Provide the (x, y) coordinate of the cell's center where the given text is located.  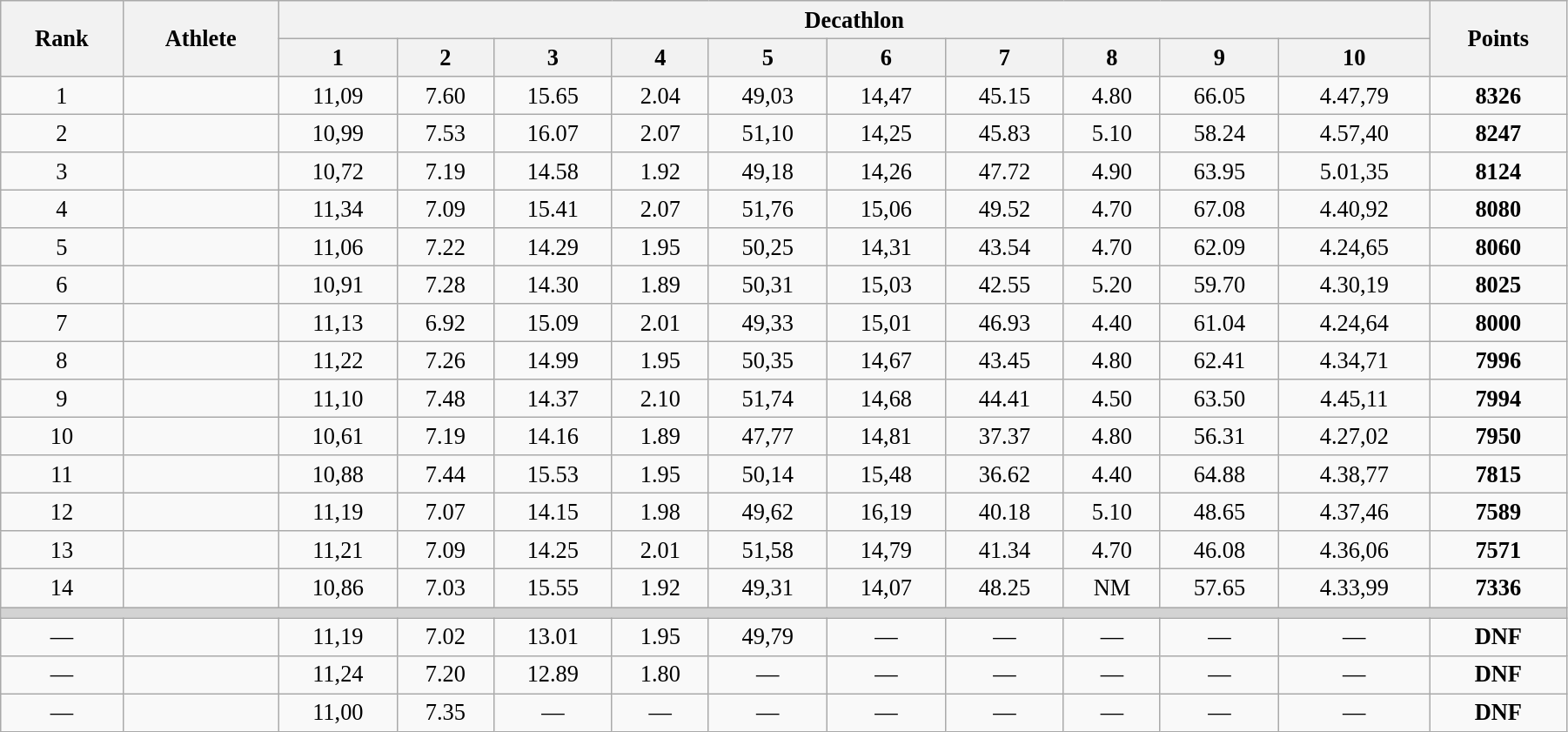
49,79 (767, 636)
5.01,35 (1354, 171)
14.16 (553, 436)
8080 (1498, 209)
63.50 (1219, 399)
4.24,65 (1354, 247)
7571 (1498, 550)
51,58 (767, 550)
4.27,02 (1354, 436)
48.65 (1219, 512)
7.02 (446, 636)
6.92 (446, 323)
7.48 (446, 399)
7.20 (446, 675)
14,81 (886, 436)
43.54 (1004, 247)
14.30 (553, 285)
4.57,40 (1354, 133)
11 (62, 474)
10,91 (338, 285)
11,00 (338, 712)
5.20 (1112, 285)
7.28 (446, 285)
10,72 (338, 171)
63.95 (1219, 171)
49,18 (767, 171)
7.26 (446, 360)
57.65 (1219, 588)
16.07 (553, 133)
50,14 (767, 474)
4.34,71 (1354, 360)
15.09 (553, 323)
36.62 (1004, 474)
42.55 (1004, 285)
43.45 (1004, 360)
62.09 (1219, 247)
46.93 (1004, 323)
7994 (1498, 399)
59.70 (1219, 285)
7.07 (446, 512)
7.22 (446, 247)
14,79 (886, 550)
4.45,11 (1354, 399)
14,07 (886, 588)
15,03 (886, 285)
Decathlon (854, 19)
11,24 (338, 675)
61.04 (1219, 323)
7589 (1498, 512)
8025 (1498, 285)
2.10 (660, 399)
1.80 (660, 675)
4.47,79 (1354, 95)
14.15 (553, 512)
10,86 (338, 588)
15.55 (553, 588)
45.83 (1004, 133)
44.41 (1004, 399)
4.33,99 (1354, 588)
8247 (1498, 133)
7336 (1498, 588)
14.25 (553, 550)
14,25 (886, 133)
Athlete (200, 38)
49,31 (767, 588)
7815 (1498, 474)
11,21 (338, 550)
50,31 (767, 285)
47.72 (1004, 171)
41.34 (1004, 550)
14,26 (886, 171)
14,67 (886, 360)
11,34 (338, 209)
40.18 (1004, 512)
49,33 (767, 323)
7.03 (446, 588)
11,10 (338, 399)
67.08 (1219, 209)
56.31 (1219, 436)
49,03 (767, 95)
14,47 (886, 95)
4.30,19 (1354, 285)
Rank (62, 38)
45.15 (1004, 95)
58.24 (1219, 133)
4.90 (1112, 171)
2.04 (660, 95)
37.37 (1004, 436)
8060 (1498, 247)
48.25 (1004, 588)
14,68 (886, 399)
11,13 (338, 323)
47,77 (767, 436)
14.58 (553, 171)
16,19 (886, 512)
7.35 (446, 712)
50,25 (767, 247)
Points (1498, 38)
11,22 (338, 360)
10,61 (338, 436)
4.37,46 (1354, 512)
7.53 (446, 133)
14.37 (553, 399)
4.36,06 (1354, 550)
4.50 (1112, 399)
14,31 (886, 247)
13.01 (553, 636)
NM (1112, 588)
51,74 (767, 399)
15,06 (886, 209)
7950 (1498, 436)
15,01 (886, 323)
11,09 (338, 95)
12 (62, 512)
1.98 (660, 512)
12.89 (553, 675)
4.38,77 (1354, 474)
8326 (1498, 95)
15.53 (553, 474)
14.99 (553, 360)
10,88 (338, 474)
62.41 (1219, 360)
7996 (1498, 360)
64.88 (1219, 474)
10,99 (338, 133)
13 (62, 550)
8124 (1498, 171)
49,62 (767, 512)
7.60 (446, 95)
49.52 (1004, 209)
7.44 (446, 474)
4.40,92 (1354, 209)
66.05 (1219, 95)
46.08 (1219, 550)
8000 (1498, 323)
50,35 (767, 360)
11,06 (338, 247)
14 (62, 588)
51,10 (767, 133)
15.41 (553, 209)
15,48 (886, 474)
51,76 (767, 209)
4.24,64 (1354, 323)
14.29 (553, 247)
15.65 (553, 95)
